Output the [X, Y] coordinate of the center of the cell containing the given text.  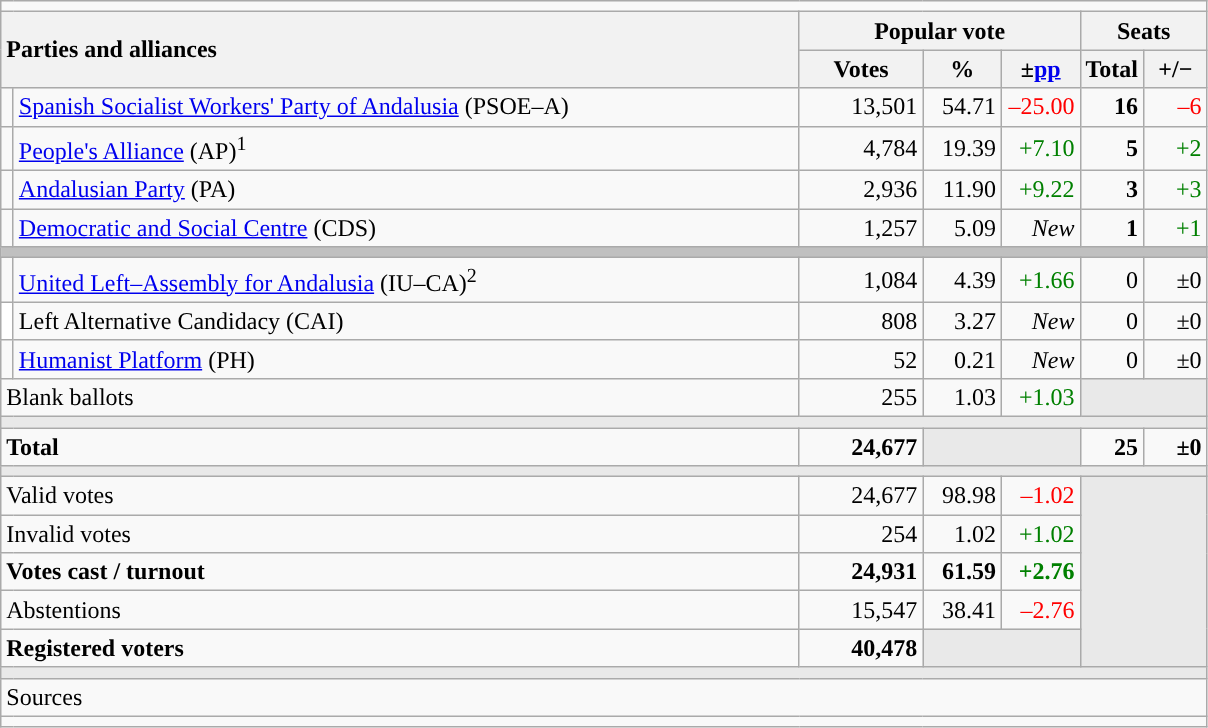
1,084 [861, 280]
People's Alliance (AP)1 [406, 148]
Blank ballots [400, 397]
Abstentions [400, 610]
Votes cast / turnout [400, 572]
+1.66 [1040, 280]
254 [861, 534]
61.59 [962, 572]
Seats [1144, 31]
808 [861, 321]
2,936 [861, 190]
+1.02 [1040, 534]
24,931 [861, 572]
Sources [604, 697]
Democratic and Social Centre (CDS) [406, 228]
1,257 [861, 228]
–2.76 [1040, 610]
–6 [1176, 107]
4,784 [861, 148]
+2.76 [1040, 572]
3.27 [962, 321]
25 [1112, 447]
Votes [861, 69]
19.39 [962, 148]
16 [1112, 107]
+1.03 [1040, 397]
Left Alternative Candidacy (CAI) [406, 321]
38.41 [962, 610]
1.03 [962, 397]
–25.00 [1040, 107]
3 [1112, 190]
54.71 [962, 107]
+3 [1176, 190]
40,478 [861, 648]
11.90 [962, 190]
13,501 [861, 107]
Invalid votes [400, 534]
Valid votes [400, 496]
Popular vote [940, 31]
+/− [1176, 69]
United Left–Assembly for Andalusia (IU–CA)2 [406, 280]
Andalusian Party (PA) [406, 190]
4.39 [962, 280]
+2 [1176, 148]
% [962, 69]
1 [1112, 228]
+9.22 [1040, 190]
5 [1112, 148]
Spanish Socialist Workers' Party of Andalusia (PSOE–A) [406, 107]
–1.02 [1040, 496]
+7.10 [1040, 148]
Parties and alliances [400, 50]
255 [861, 397]
15,547 [861, 610]
1.02 [962, 534]
0.21 [962, 359]
+1 [1176, 228]
5.09 [962, 228]
52 [861, 359]
98.98 [962, 496]
Humanist Platform (PH) [406, 359]
±pp [1040, 69]
Registered voters [400, 648]
